Provide the [x, y] coordinate of the cell's center where the given text is located.  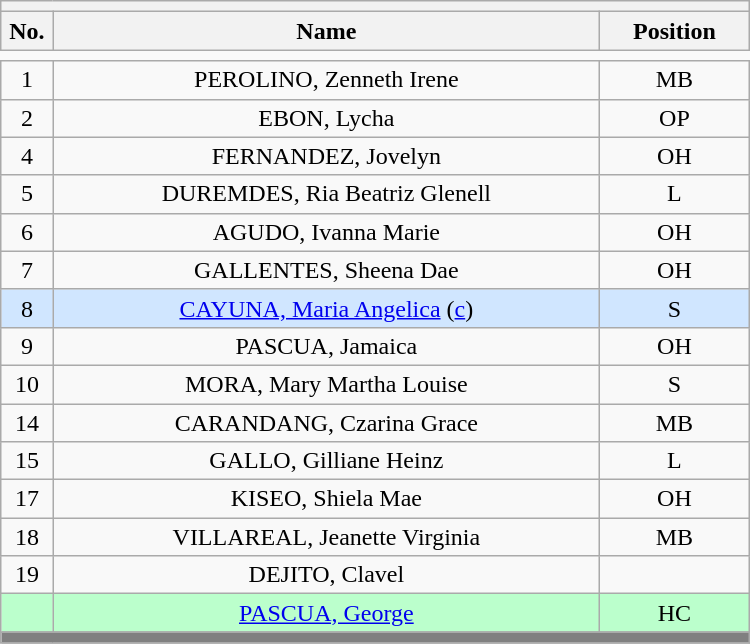
VILLAREAL, Jeanette Virginia [326, 537]
GALLENTES, Sheena Dae [326, 270]
CAYUNA, Maria Angelica (c) [326, 308]
PASCUA, George [326, 613]
HC [675, 613]
17 [27, 499]
GALLO, Gilliane Heinz [326, 461]
5 [27, 194]
No. [27, 31]
MORA, Mary Martha Louise [326, 384]
2 [27, 118]
CARANDANG, Czarina Grace [326, 423]
15 [27, 461]
10 [27, 384]
7 [27, 270]
1 [27, 80]
FERNANDEZ, Jovelyn [326, 156]
18 [27, 537]
19 [27, 575]
PASCUA, Jamaica [326, 346]
4 [27, 156]
9 [27, 346]
OP [675, 118]
DEJITO, Clavel [326, 575]
KISEO, Shiela Mae [326, 499]
14 [27, 423]
EBON, Lycha [326, 118]
Position [675, 31]
6 [27, 232]
AGUDO, Ivanna Marie [326, 232]
PEROLINO, Zenneth Irene [326, 80]
Name [326, 31]
8 [27, 308]
DUREMDES, Ria Beatriz Glenell [326, 194]
